Detect which cell encompasses the target text, then output its [x, y] center coordinate. 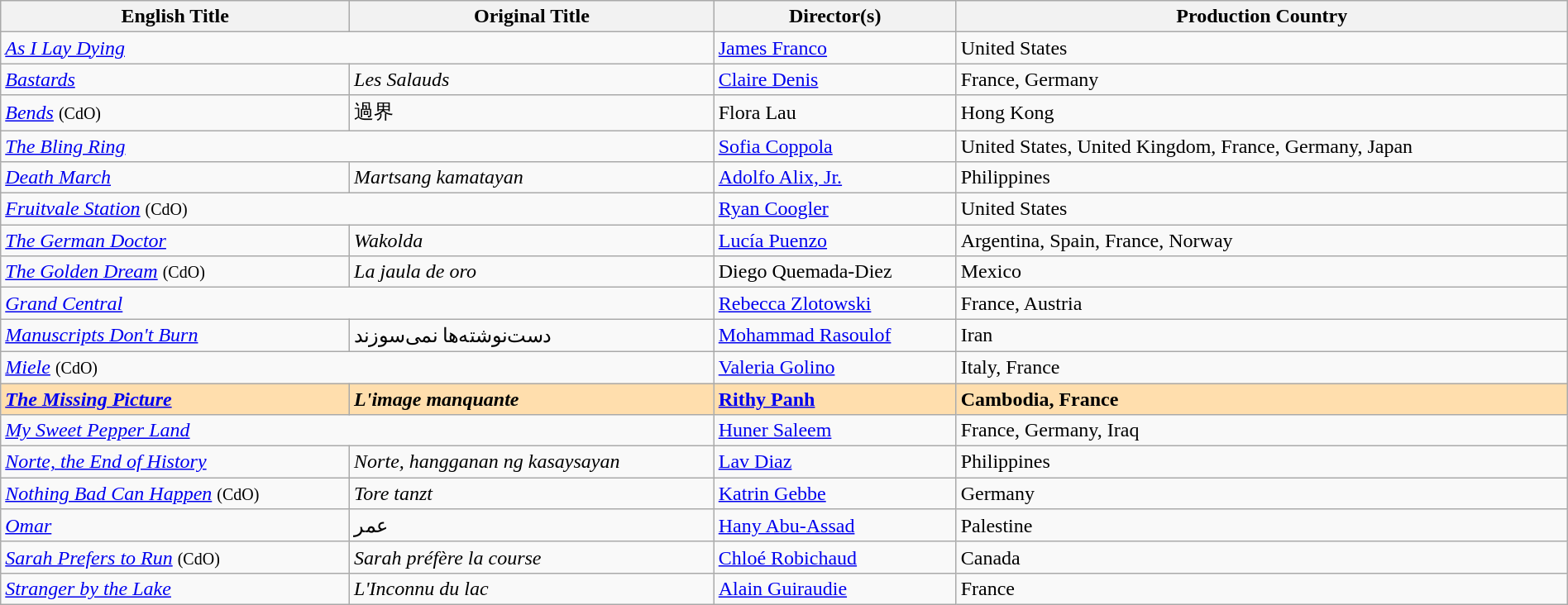
دست‌نوشته‌ها نمی‌سوزند [533, 336]
Hany Abu-Assad [835, 526]
Nothing Bad Can Happen (CdO) [175, 493]
Stranger by the Lake [175, 588]
Martsang kamatayan [533, 178]
Norte, the End of History [175, 462]
Sarah préfère la course [533, 557]
Mohammad Rasoulof [835, 336]
L'image manquante [533, 399]
My Sweet Pepper Land [357, 431]
France [1262, 588]
Bastards [175, 79]
Sarah Prefers to Run (CdO) [175, 557]
Fruitvale Station (CdO) [357, 209]
Ryan Coogler [835, 209]
The German Doctor [175, 241]
Manuscripts Don't Burn [175, 336]
Flora Lau [835, 112]
Les Salauds [533, 79]
The Bling Ring [357, 146]
Bends (CdO) [175, 112]
English Title [175, 17]
Huner Saleem [835, 431]
Miele (CdO) [357, 367]
France, Austria [1262, 303]
Production Country [1262, 17]
La jaula de oro [533, 272]
Tore tanzt [533, 493]
Grand Central [357, 303]
過界 [533, 112]
Director(s) [835, 17]
Chloé Robichaud [835, 557]
France, Germany [1262, 79]
Rithy Panh [835, 399]
Germany [1262, 493]
Valeria Golino [835, 367]
Norte, hangganan ng kasaysayan [533, 462]
Mexico [1262, 272]
عمر [533, 526]
Hong Kong [1262, 112]
Argentina, Spain, France, Norway [1262, 241]
Palestine [1262, 526]
Death March [175, 178]
L'Inconnu du lac [533, 588]
Sofia Coppola [835, 146]
Katrin Gebbe [835, 493]
James Franco [835, 48]
Omar [175, 526]
The Missing Picture [175, 399]
Adolfo Alix, Jr. [835, 178]
Italy, France [1262, 367]
Wakolda [533, 241]
Canada [1262, 557]
Original Title [533, 17]
Lav Diaz [835, 462]
Cambodia, France [1262, 399]
The Golden Dream (CdO) [175, 272]
Lucía Puenzo [835, 241]
Iran [1262, 336]
Rebecca Zlotowski [835, 303]
Alain Guiraudie [835, 588]
Diego Quemada-Diez [835, 272]
United States, United Kingdom, France, Germany, Japan [1262, 146]
France, Germany, Iraq [1262, 431]
As I Lay Dying [357, 48]
Claire Denis [835, 79]
